Return [X, Y] of the center of cell containing provided text 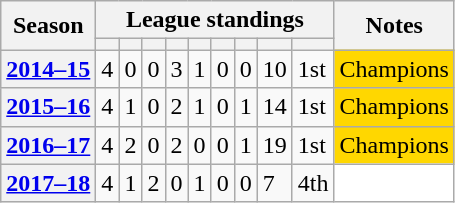
4th [313, 183]
7 [274, 183]
2015–16 [48, 107]
19 [274, 145]
10 [274, 69]
2017–18 [48, 183]
Season [48, 26]
14 [274, 107]
2014–15 [48, 69]
Notes [394, 26]
2016–17 [48, 145]
3 [176, 69]
League standings [215, 20]
